Pinpoint the cell where the given text exists, returning its [X, Y] midpoint coordinate. 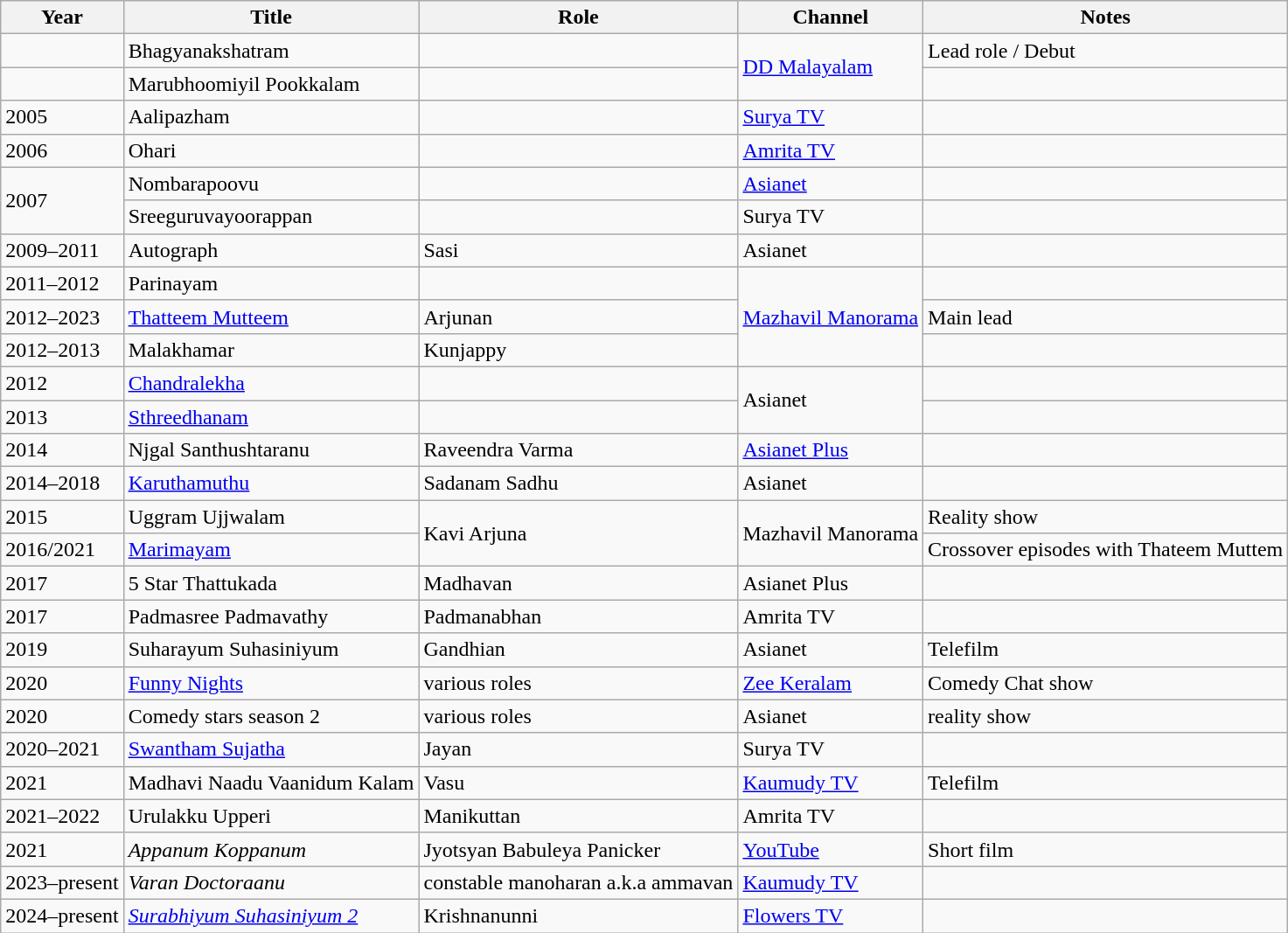
Reality show [1105, 517]
Short film [1105, 849]
Marubhoomiyil Pookkalam [271, 84]
Sthreedhanam [271, 417]
Notes [1105, 17]
Zee Keralam [831, 683]
2024–present [62, 916]
5 Star Thattukada [271, 583]
Sreeguruvayoorappan [271, 217]
Chandralekha [271, 383]
Nombarapoovu [271, 184]
2016/2021 [62, 550]
Thatteem Mutteem [271, 317]
Krishnanunni [579, 916]
Marimayam [271, 550]
Main lead [1105, 317]
Comedy Chat show [1105, 683]
Channel [831, 17]
Title [271, 17]
Autograph [271, 250]
Urulakku Upperi [271, 816]
2012–2023 [62, 317]
reality show [1105, 716]
Role [579, 17]
Comedy stars season 2 [271, 716]
Surabhiyum Suhasiniyum 2 [271, 916]
2006 [62, 150]
Uggram Ujjwalam [271, 517]
Varan Doctoraanu [271, 882]
Raveendra Varma [579, 450]
Padmasree Padmavathy [271, 616]
2012–2013 [62, 350]
Aalipazham [271, 117]
Appanum Koppanum [271, 849]
Vasu [579, 783]
Ohari [271, 150]
Njgal Santhushtaranu [271, 450]
Bhagyanakshatram [271, 51]
2012 [62, 383]
Flowers TV [831, 916]
Arjunan [579, 317]
Karuthamuthu [271, 484]
Manikuttan [579, 816]
YouTube [831, 849]
2007 [62, 200]
Parinayam [271, 283]
2015 [62, 517]
Madhavan [579, 583]
Year [62, 17]
Lead role / Debut [1105, 51]
2023–present [62, 882]
Swantham Sujatha [271, 749]
Madhavi Naadu Vaanidum Kalam [271, 783]
2020–2021 [62, 749]
2021–2022 [62, 816]
2014 [62, 450]
Gandhian [579, 650]
2019 [62, 650]
Funny Nights [271, 683]
Suharayum Suhasiniyum [271, 650]
Sadanam Sadhu [579, 484]
2011–2012 [62, 283]
Kunjappy [579, 350]
2005 [62, 117]
2013 [62, 417]
DD Malayalam [831, 67]
Jayan [579, 749]
Sasi [579, 250]
2014–2018 [62, 484]
Crossover episodes with Thateem Muttem [1105, 550]
2009–2011 [62, 250]
Kavi Arjuna [579, 533]
Malakhamar [271, 350]
constable manoharan a.k.a ammavan [579, 882]
Padmanabhan [579, 616]
Jyotsyan Babuleya Panicker [579, 849]
